For the text-containing cell, return its midpoint in (x, y) coordinate format. 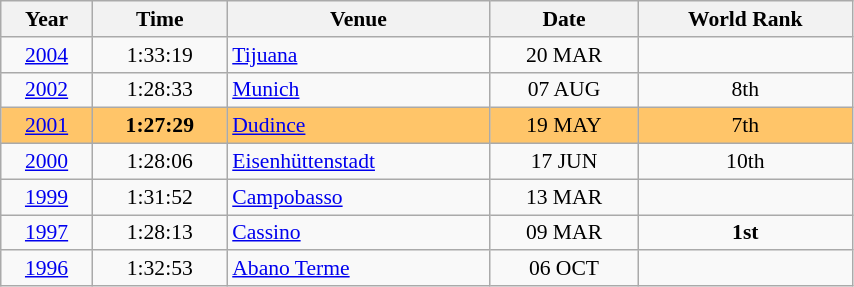
09 MAR (564, 233)
2000 (47, 162)
World Rank (745, 19)
7th (745, 126)
13 MAR (564, 197)
1:28:13 (160, 233)
Munich (358, 90)
Campobasso (358, 197)
1:27:29 (160, 126)
20 MAR (564, 55)
1:28:33 (160, 90)
Year (47, 19)
1:33:19 (160, 55)
07 AUG (564, 90)
Tijuana (358, 55)
2001 (47, 126)
17 JUN (564, 162)
Venue (358, 19)
Eisenhüttenstadt (358, 162)
Cassino (358, 233)
Time (160, 19)
1999 (47, 197)
8th (745, 90)
2004 (47, 55)
1996 (47, 269)
1:28:06 (160, 162)
06 OCT (564, 269)
2002 (47, 90)
1997 (47, 233)
1:31:52 (160, 197)
10th (745, 162)
19 MAY (564, 126)
1:32:53 (160, 269)
Dudince (358, 126)
1st (745, 233)
Abano Terme (358, 269)
Date (564, 19)
